Pinpoint the cell where the given text exists, returning its [X, Y] midpoint coordinate. 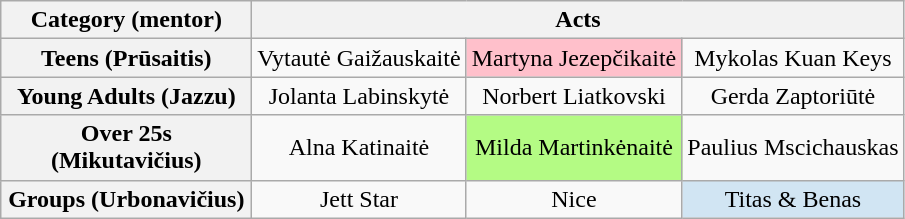
Gerda Zaptoriūtė [793, 96]
Alna Katinaitė [359, 148]
Over 25s (Mikutavičius) [126, 148]
Jett Star [359, 199]
Paulius Mscichauskas [793, 148]
Category (mentor) [126, 20]
Teens (Prūsaitis) [126, 58]
Young Adults (Jazzu) [126, 96]
Titas & Benas [793, 199]
Mykolas Kuan Keys [793, 58]
Groups (Urbonavičius) [126, 199]
Nice [574, 199]
Jolanta Labinskytė [359, 96]
Acts [578, 20]
Martyna Jezepčikaitė [574, 58]
Milda Martinkėnaitė [574, 148]
Vytautė Gaižauskaitė [359, 58]
Norbert Liatkovski [574, 96]
